Search for the cell housing the specified text and yield its (x, y) center coordinate. 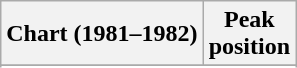
Peak position (249, 34)
Chart (1981–1982) (102, 34)
